Provide the (x, y) coordinate of the cell's center where the given text is located.  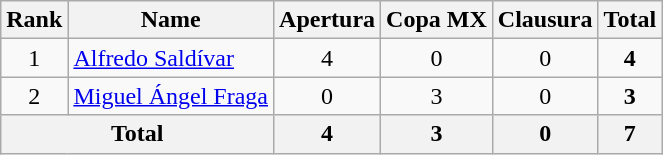
Clausura (545, 20)
7 (630, 134)
Apertura (328, 20)
2 (34, 96)
Miguel Ángel Fraga (171, 96)
1 (34, 58)
Name (171, 20)
Alfredo Saldívar (171, 58)
Rank (34, 20)
Copa MX (437, 20)
